Search for the cell housing the specified text and yield its [x, y] center coordinate. 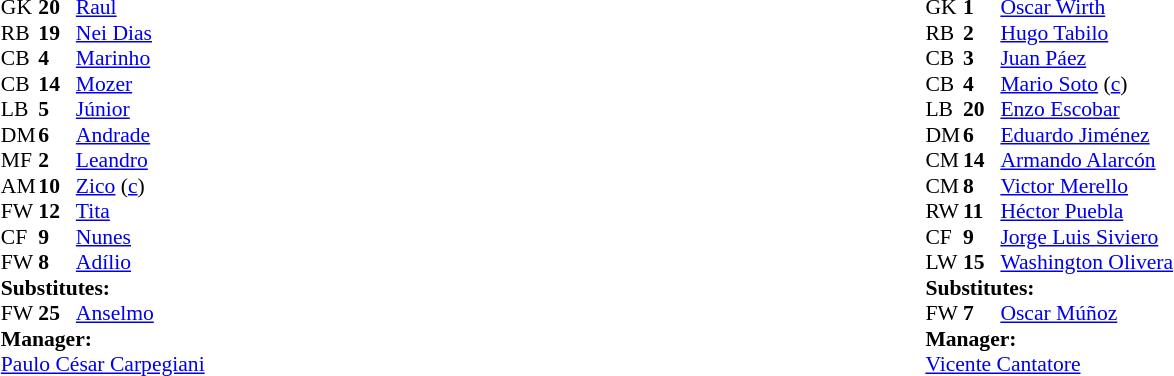
Armando Alarcón [1086, 161]
LW [944, 263]
Oscar Múñoz [1086, 313]
Andrade [140, 135]
Victor Merello [1086, 186]
Enzo Escobar [1086, 109]
12 [57, 211]
Nei Dias [140, 33]
Marinho [140, 59]
Mozer [140, 84]
11 [982, 211]
Eduardo Jiménez [1086, 135]
Washington Olivera [1086, 263]
Anselmo [140, 313]
Júnior [140, 109]
25 [57, 313]
AM [20, 186]
Leandro [140, 161]
Tita [140, 211]
Zico (c) [140, 186]
15 [982, 263]
Héctor Puebla [1086, 211]
Adílio [140, 263]
10 [57, 186]
7 [982, 313]
Nunes [140, 237]
20 [982, 109]
Hugo Tabilo [1086, 33]
Juan Páez [1086, 59]
5 [57, 109]
19 [57, 33]
Mario Soto (c) [1086, 84]
3 [982, 59]
MF [20, 161]
RW [944, 211]
Jorge Luis Siviero [1086, 237]
